From the cell containing the given text, extract its center point as (X, Y) coordinate. 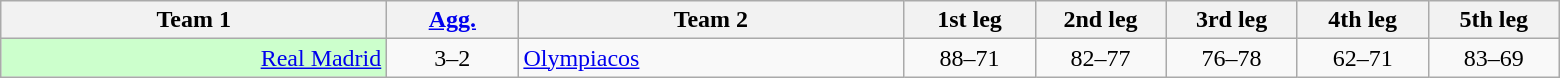
1st leg (970, 20)
62–71 (1362, 58)
Team 2 (711, 20)
83–69 (1494, 58)
5th leg (1494, 20)
Real Madrid (194, 58)
Agg. (452, 20)
4th leg (1362, 20)
Team 1 (194, 20)
3–2 (452, 58)
88–71 (970, 58)
82–77 (1100, 58)
Olympiacos (711, 58)
76–78 (1232, 58)
2nd leg (1100, 20)
3rd leg (1232, 20)
